Return the (x, y) coordinate for the center point of the cell that contains the specified text.  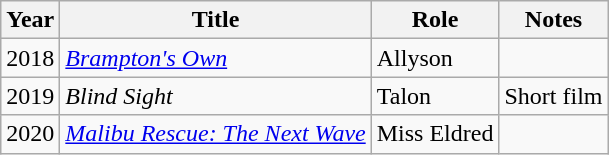
2019 (30, 96)
Talon (435, 96)
Malibu Rescue: The Next Wave (216, 134)
Blind Sight (216, 96)
Role (435, 20)
2020 (30, 134)
Short film (554, 96)
Allyson (435, 58)
Miss Eldred (435, 134)
2018 (30, 58)
Brampton's Own (216, 58)
Notes (554, 20)
Year (30, 20)
Title (216, 20)
